Locate the cell with the specified text and output its [x, y] center coordinate. 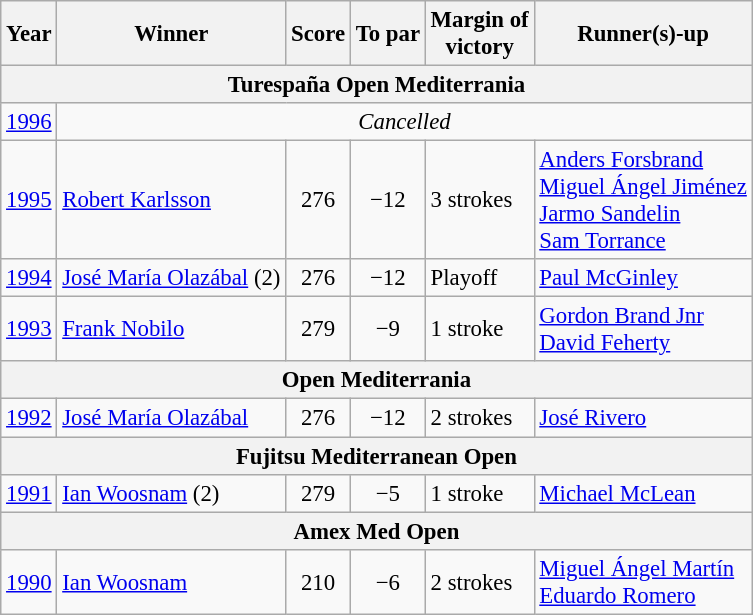
Anders Forsbrand Miguel Ángel Jiménez Jarmo Sandelin Sam Torrance [643, 200]
José María Olazábal (2) [172, 278]
Score [318, 34]
1992 [29, 418]
Ian Woosnam [172, 582]
1995 [29, 200]
Michael McLean [643, 493]
Turespaña Open Mediterrania [376, 85]
1991 [29, 493]
3 strokes [480, 200]
Open Mediterrania [376, 381]
1996 [29, 122]
Winner [172, 34]
−5 [388, 493]
−9 [388, 330]
1993 [29, 330]
Margin ofvictory [480, 34]
Amex Med Open [376, 531]
Fujitsu Mediterranean Open [376, 456]
Robert Karlsson [172, 200]
Gordon Brand Jnr David Feherty [643, 330]
Runner(s)-up [643, 34]
Playoff [480, 278]
Miguel Ángel Martín Eduardo Romero [643, 582]
José María Olazábal [172, 418]
Year [29, 34]
−6 [388, 582]
1990 [29, 582]
1994 [29, 278]
José Rivero [643, 418]
To par [388, 34]
210 [318, 582]
Cancelled [404, 122]
Paul McGinley [643, 278]
Frank Nobilo [172, 330]
Ian Woosnam (2) [172, 493]
